Extract the [X, Y] coordinate from the center of the cell holding the provided text.  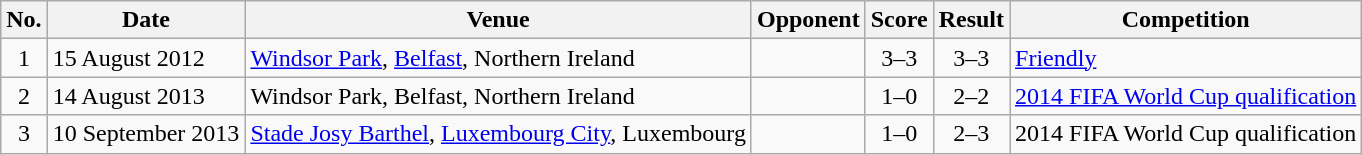
15 August 2012 [146, 58]
Opponent [808, 20]
Venue [498, 20]
2 [24, 96]
Date [146, 20]
Friendly [1186, 58]
1 [24, 58]
2–2 [971, 96]
14 August 2013 [146, 96]
2–3 [971, 134]
10 September 2013 [146, 134]
No. [24, 20]
Stade Josy Barthel, Luxembourg City, Luxembourg [498, 134]
Score [899, 20]
Result [971, 20]
3 [24, 134]
Competition [1186, 20]
